Search for the cell housing the specified text and yield its [x, y] center coordinate. 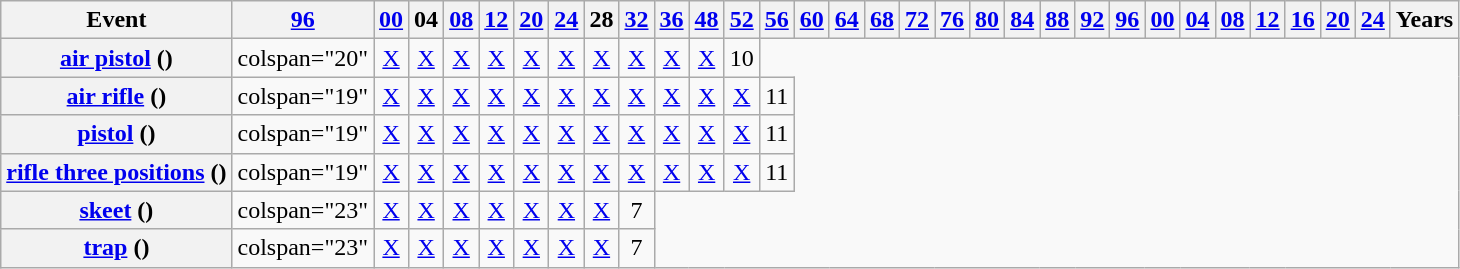
80 [988, 20]
60 [812, 20]
64 [846, 20]
28 [602, 20]
10 [742, 58]
92 [1092, 20]
air pistol () [116, 58]
32 [636, 20]
trap () [116, 248]
48 [706, 20]
air rifle () [116, 96]
pistol () [116, 134]
68 [882, 20]
52 [742, 20]
colspan="20" [303, 58]
36 [672, 20]
76 [952, 20]
16 [1302, 20]
72 [916, 20]
Event [116, 20]
rifle three positions () [116, 172]
skeet () [116, 210]
84 [1022, 20]
56 [776, 20]
Years [1424, 20]
88 [1058, 20]
